Detect which cell encompasses the target text, then output its [X, Y] center coordinate. 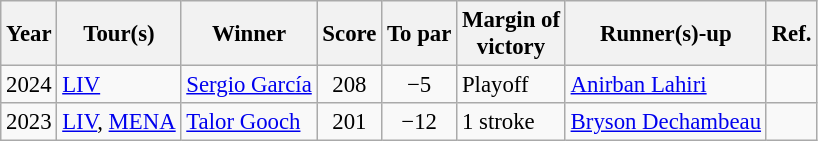
Margin ofvictory [512, 34]
Year [29, 34]
Tour(s) [119, 34]
−12 [420, 122]
Bryson Dechambeau [666, 122]
Sergio García [249, 85]
To par [420, 34]
201 [350, 122]
LIV [119, 85]
Playoff [512, 85]
LIV, MENA [119, 122]
−5 [420, 85]
Ref. [791, 34]
Winner [249, 34]
Score [350, 34]
Anirban Lahiri [666, 85]
1 stroke [512, 122]
Talor Gooch [249, 122]
208 [350, 85]
2024 [29, 85]
2023 [29, 122]
Runner(s)-up [666, 34]
